Extract the (X, Y) coordinate from the center of the cell holding the provided text.  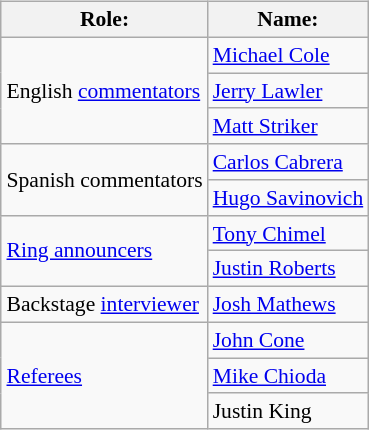
Tony Chimel (288, 233)
Name: (288, 20)
John Cone (288, 340)
Matt Striker (288, 126)
Hugo Savinovich (288, 198)
Justin Roberts (288, 269)
Mike Chioda (288, 376)
Justin King (288, 411)
Ring announcers (104, 250)
Jerry Lawler (288, 91)
English commentators (104, 90)
Michael Cole (288, 55)
Backstage interviewer (104, 305)
Carlos Cabrera (288, 162)
Referees (104, 376)
Spanish commentators (104, 180)
Role: (104, 20)
Josh Mathews (288, 305)
